For the text-containing cell, return its midpoint in [x, y] coordinate format. 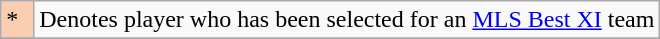
Denotes player who has been selected for an MLS Best XI team [347, 20]
* [18, 20]
